Pinpoint the cell where the given text exists, returning its (X, Y) midpoint coordinate. 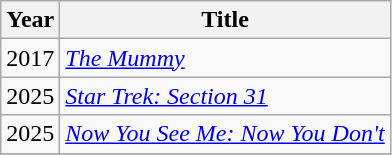
Star Trek: Section 31 (225, 96)
2017 (30, 58)
The Mummy (225, 58)
Now You See Me: Now You Don't (225, 134)
Year (30, 20)
Title (225, 20)
